Locate the cell with the specified text and output its (X, Y) center coordinate. 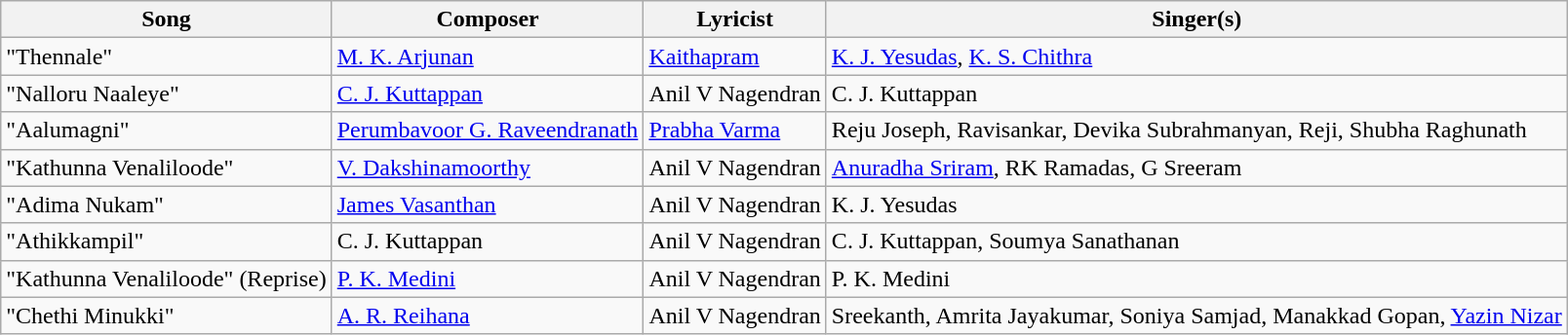
Lyricist (735, 19)
"Athikkampil" (166, 242)
K. J. Yesudas (1196, 205)
M. K. Arjunan (488, 56)
Song (166, 19)
"Aalumagni" (166, 130)
C. J. Kuttappan, Soumya Sanathanan (1196, 242)
Anuradha Sriram, RK Ramadas, G Sreeram (1196, 167)
K. J. Yesudas, K. S. Chithra (1196, 56)
"Nalloru Naaleye" (166, 93)
Singer(s) (1196, 19)
Perumbavoor G. Raveendranath (488, 130)
"Kathunna Venaliloode" (Reprise) (166, 279)
Sreekanth, Amrita Jayakumar, Soniya Samjad, Manakkad Gopan, Yazin Nizar (1196, 316)
Prabha Varma (735, 130)
"Adima Nukam" (166, 205)
Composer (488, 19)
"Kathunna Venaliloode" (166, 167)
A. R. Reihana (488, 316)
"Thennale" (166, 56)
V. Dakshinamoorthy (488, 167)
Reju Joseph, Ravisankar, Devika Subrahmanyan, Reji, Shubha Raghunath (1196, 130)
James Vasanthan (488, 205)
"Chethi Minukki" (166, 316)
Kaithapram (735, 56)
